Provide the [X, Y] coordinate of the cell's center where the given text is located.  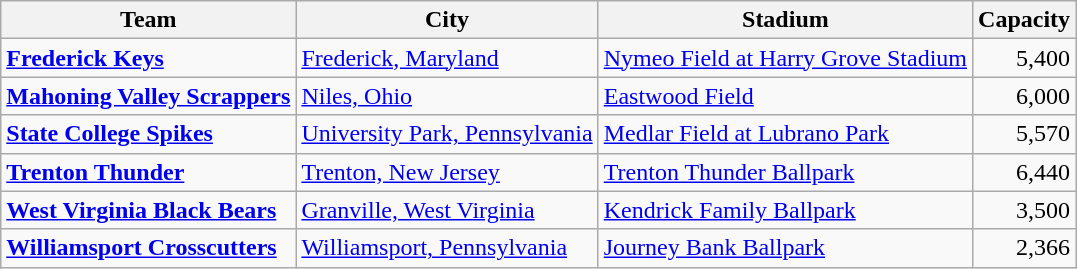
Frederick Keys [148, 58]
City [447, 20]
Trenton Thunder Ballpark [785, 172]
Frederick, Maryland [447, 58]
Journey Bank Ballpark [785, 248]
Williamsport, Pennsylvania [447, 248]
Trenton Thunder [148, 172]
Williamsport Crosscutters [148, 248]
Trenton, New Jersey [447, 172]
Kendrick Family Ballpark [785, 210]
West Virginia Black Bears [148, 210]
6,000 [1024, 96]
Capacity [1024, 20]
Eastwood Field [785, 96]
5,570 [1024, 134]
Stadium [785, 20]
State College Spikes [148, 134]
2,366 [1024, 248]
Medlar Field at Lubrano Park [785, 134]
Nymeo Field at Harry Grove Stadium [785, 58]
5,400 [1024, 58]
Niles, Ohio [447, 96]
Mahoning Valley Scrappers [148, 96]
Team [148, 20]
University Park, Pennsylvania [447, 134]
Granville, West Virginia [447, 210]
6,440 [1024, 172]
3,500 [1024, 210]
